Scan for the cell matching the given text and deliver its [X, Y] coordinate at center. 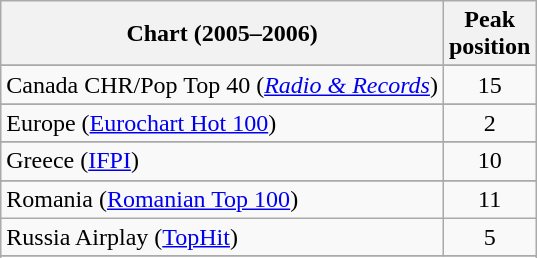
Romania (Romanian Top 100) [222, 199]
Russia Airplay (TopHit) [222, 237]
Greece (IFPI) [222, 161]
5 [489, 237]
Europe (Eurochart Hot 100) [222, 123]
Chart (2005–2006) [222, 34]
15 [489, 85]
Canada CHR/Pop Top 40 (Radio & Records) [222, 85]
Peakposition [489, 34]
11 [489, 199]
10 [489, 161]
2 [489, 123]
